Capture the cell that displays the provided text and extract its [x, y] central coordinate. 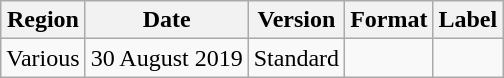
Label [468, 20]
Format [389, 20]
Version [296, 20]
Region [43, 20]
Various [43, 58]
30 August 2019 [166, 58]
Date [166, 20]
Standard [296, 58]
